Output the [X, Y] coordinate of the center of the cell containing the given text.  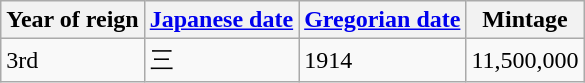
3rd [72, 60]
Gregorian date [382, 20]
11,500,000 [525, 60]
Mintage [525, 20]
Year of reign [72, 20]
1914 [382, 60]
三 [221, 60]
Japanese date [221, 20]
